Return [X, Y] of the center of cell containing provided text 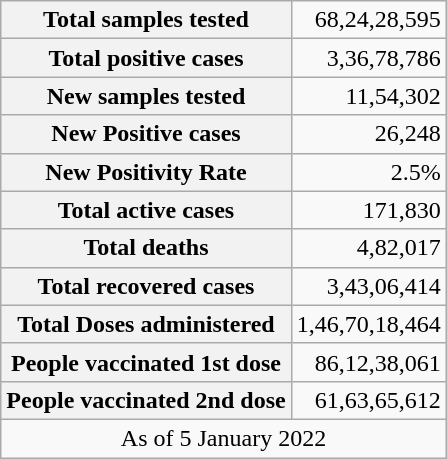
86,12,38,061 [368, 362]
As of 5 January 2022 [224, 438]
11,54,302 [368, 96]
68,24,28,595 [368, 20]
1,46,70,18,464 [368, 324]
People vaccinated 2nd dose [146, 400]
Total deaths [146, 248]
Total active cases [146, 210]
3,36,78,786 [368, 58]
New samples tested [146, 96]
2.5% [368, 172]
171,830 [368, 210]
61,63,65,612 [368, 400]
26,248 [368, 134]
Total samples tested [146, 20]
4,82,017 [368, 248]
Total Doses administered [146, 324]
Total positive cases [146, 58]
People vaccinated 1st dose [146, 362]
New Positivity Rate [146, 172]
3,43,06,414 [368, 286]
New Positive cases [146, 134]
Total recovered cases [146, 286]
